Determine the [X, Y] coordinate at the center of the cell enclosing the given text.  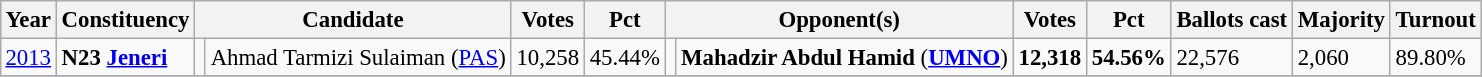
Majority [1341, 20]
Ballots cast [1232, 20]
N23 Jeneri [125, 57]
Opponent(s) [839, 20]
Turnout [1436, 20]
2013 [28, 57]
Candidate [353, 20]
22,576 [1232, 57]
Year [28, 20]
2,060 [1341, 57]
89.80% [1436, 57]
12,318 [1050, 57]
Mahadzir Abdul Hamid (UMNO) [844, 57]
10,258 [548, 57]
45.44% [624, 57]
Ahmad Tarmizi Sulaiman (PAS) [358, 57]
54.56% [1128, 57]
Constituency [125, 20]
